Find where the given text appears and provide that cell's center as [X, Y] coordinate. 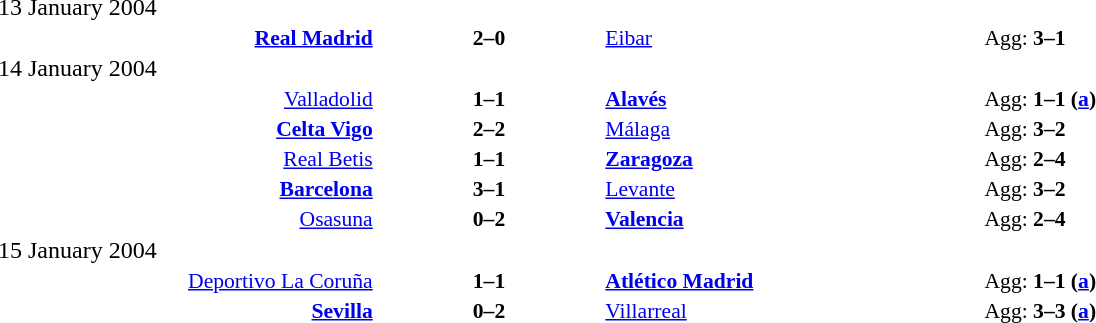
Málaga [793, 129]
Levante [793, 189]
0–2 [490, 219]
Valencia [793, 219]
Zaragoza [793, 159]
Eibar [793, 38]
2–2 [490, 129]
Atlético Madrid [793, 280]
3–1 [490, 189]
2–0 [490, 38]
Alavés [793, 99]
